For the text-containing cell, return its midpoint in (X, Y) coordinate format. 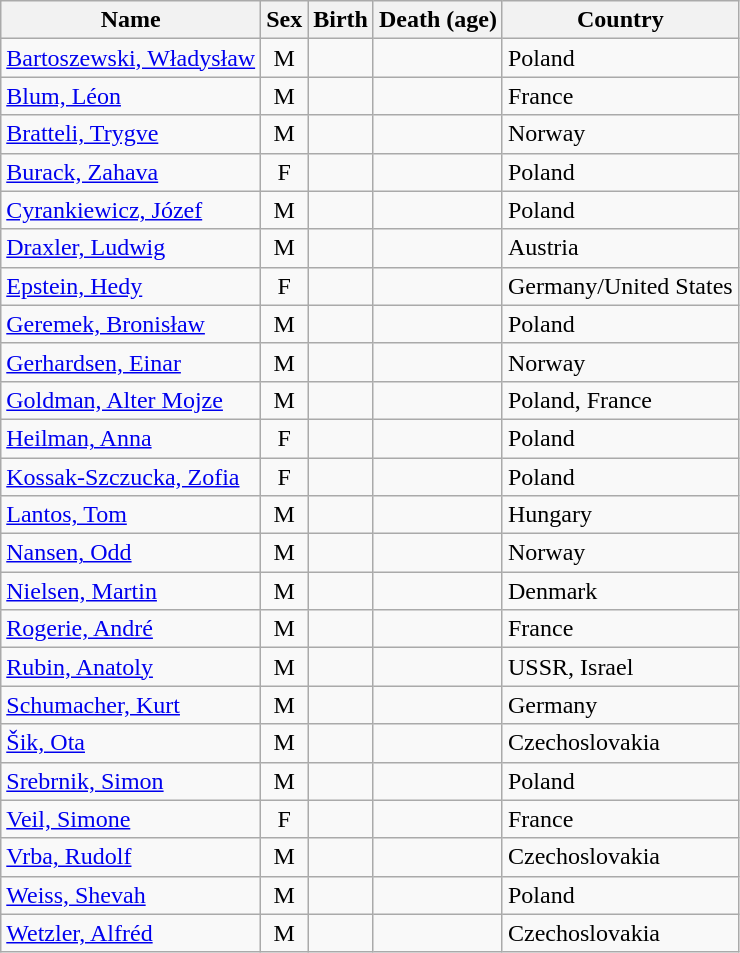
Schumacher, Kurt (131, 705)
Geremek, Bronisław (131, 324)
Hungary (620, 515)
Rogerie, André (131, 629)
Denmark (620, 591)
Lantos, Tom (131, 515)
Kossak-Szczucka, Zofia (131, 477)
Birth (341, 20)
Bartoszewski, Władysław (131, 58)
Poland, France (620, 400)
Vrba, Rudolf (131, 857)
Name (131, 20)
Bratteli, Trygve (131, 134)
Nielsen, Martin (131, 591)
Nansen, Odd (131, 553)
Epstein, Hedy (131, 286)
Burack, Zahava (131, 172)
Death (age) (438, 20)
Country (620, 20)
Wetzler, Alfréd (131, 933)
USSR, Israel (620, 667)
Sex (284, 20)
Srebrnik, Simon (131, 781)
Šik, Ota (131, 743)
Weiss, Shevah (131, 895)
Draxler, Ludwig (131, 248)
Blum, Léon (131, 96)
Veil, Simone (131, 819)
Goldman, Alter Mojze (131, 400)
Rubin, Anatoly (131, 667)
Austria (620, 248)
Cyrankiewicz, Józef (131, 210)
Heilman, Anna (131, 438)
Gerhardsen, Einar (131, 362)
Germany/United States (620, 286)
Germany (620, 705)
